Capture the cell that displays the provided text and extract its (x, y) central coordinate. 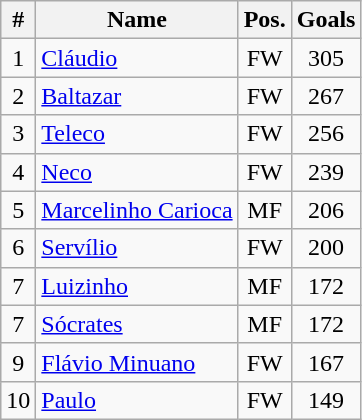
149 (326, 400)
9 (18, 362)
Marcelinho Carioca (137, 210)
167 (326, 362)
267 (326, 96)
2 (18, 96)
Goals (326, 20)
Cláudio (137, 58)
Baltazar (137, 96)
Teleco (137, 134)
4 (18, 172)
6 (18, 248)
Paulo (137, 400)
Pos. (264, 20)
Luizinho (137, 286)
305 (326, 58)
Neco (137, 172)
Servílio (137, 248)
# (18, 20)
10 (18, 400)
206 (326, 210)
5 (18, 210)
Flávio Minuano (137, 362)
3 (18, 134)
Name (137, 20)
256 (326, 134)
200 (326, 248)
Sócrates (137, 324)
1 (18, 58)
239 (326, 172)
